For the text-containing cell, return its midpoint in (X, Y) coordinate format. 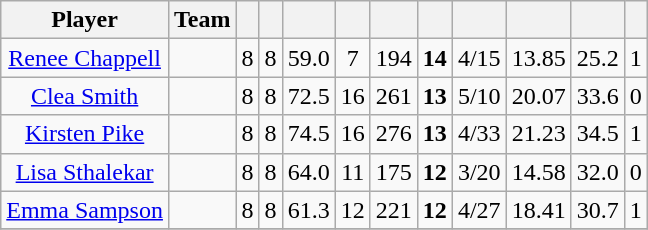
59.0 (308, 58)
Emma Sampson (85, 210)
30.7 (598, 210)
33.6 (598, 96)
11 (352, 172)
4/15 (479, 58)
Lisa Sthalekar (85, 172)
3/20 (479, 172)
14.58 (538, 172)
4/27 (479, 210)
32.0 (598, 172)
20.07 (538, 96)
194 (394, 58)
7 (352, 58)
276 (394, 134)
21.23 (538, 134)
25.2 (598, 58)
5/10 (479, 96)
14 (434, 58)
175 (394, 172)
Team (202, 20)
4/33 (479, 134)
74.5 (308, 134)
72.5 (308, 96)
Clea Smith (85, 96)
18.41 (538, 210)
221 (394, 210)
13.85 (538, 58)
64.0 (308, 172)
Kirsten Pike (85, 134)
61.3 (308, 210)
Player (85, 20)
261 (394, 96)
34.5 (598, 134)
Renee Chappell (85, 58)
